Extract the (X, Y) coordinate from the center of the cell holding the provided text.  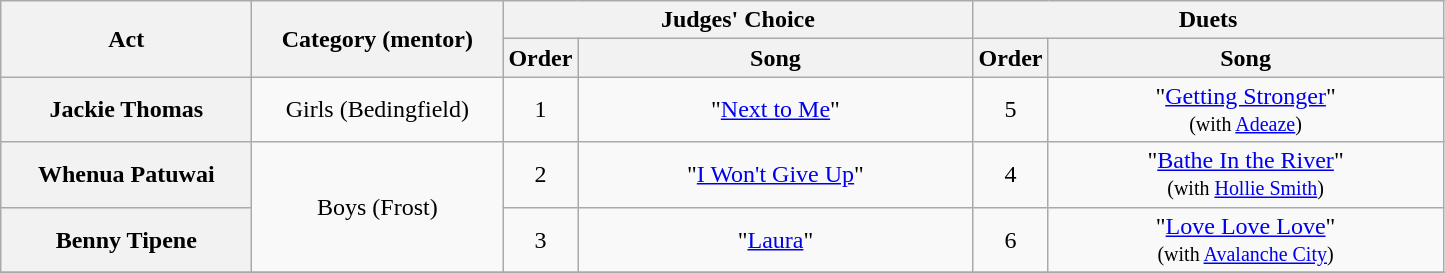
6 (1010, 240)
Judges' Choice (738, 20)
4 (1010, 174)
Whenua Patuwai (126, 174)
"Bathe In the River"(with Hollie Smith) (1246, 174)
Act (126, 39)
Duets (1208, 20)
"I Won't Give Up" (776, 174)
"Love Love Love"(with Avalanche City) (1246, 240)
5 (1010, 110)
"Getting Stronger"(with Adeaze) (1246, 110)
Category (mentor) (378, 39)
Benny Tipene (126, 240)
2 (540, 174)
Girls (Bedingfield) (378, 110)
Boys (Frost) (378, 207)
1 (540, 110)
Jackie Thomas (126, 110)
"Laura" (776, 240)
3 (540, 240)
"Next to Me" (776, 110)
